Return the (X, Y) coordinate for the center point of the cell that contains the specified text.  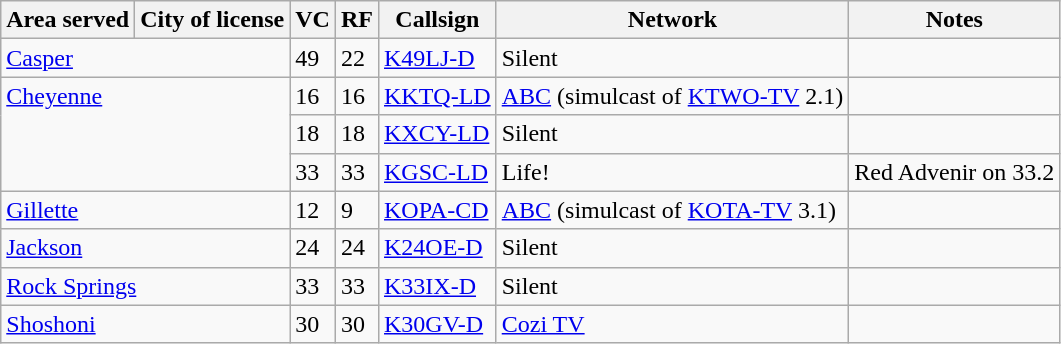
Notes (954, 20)
ABC (simulcast of KOTA-TV 3.1) (672, 210)
VC (313, 20)
KOPA-CD (437, 210)
KGSC-LD (437, 172)
ABC (simulcast of KTWO-TV 2.1) (672, 96)
Cozi TV (672, 324)
RF (356, 20)
City of license (212, 20)
KXCY-LD (437, 134)
KKTQ-LD (437, 96)
Network (672, 20)
22 (356, 58)
Red Advenir on 33.2 (954, 172)
49 (313, 58)
Callsign (437, 20)
Casper (146, 58)
Area served (68, 20)
Cheyenne (146, 134)
K24OE-D (437, 248)
Jackson (146, 248)
9 (356, 210)
12 (313, 210)
K30GV-D (437, 324)
Rock Springs (146, 286)
Gillette (146, 210)
Shoshoni (146, 324)
K49LJ-D (437, 58)
K33IX-D (437, 286)
Life! (672, 172)
